Return (X, Y) of the center of cell containing provided text 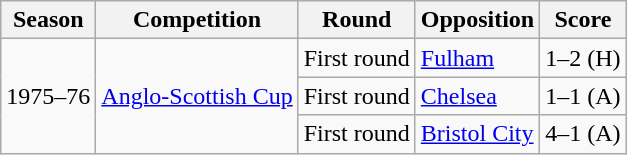
Season (48, 20)
Round (356, 20)
4–1 (A) (583, 134)
Opposition (477, 20)
Score (583, 20)
1975–76 (48, 96)
1–1 (A) (583, 96)
Bristol City (477, 134)
Anglo-Scottish Cup (197, 96)
Competition (197, 20)
Chelsea (477, 96)
Fulham (477, 58)
1–2 (H) (583, 58)
